Return the (x, y) coordinate for the center point of the cell that contains the specified text.  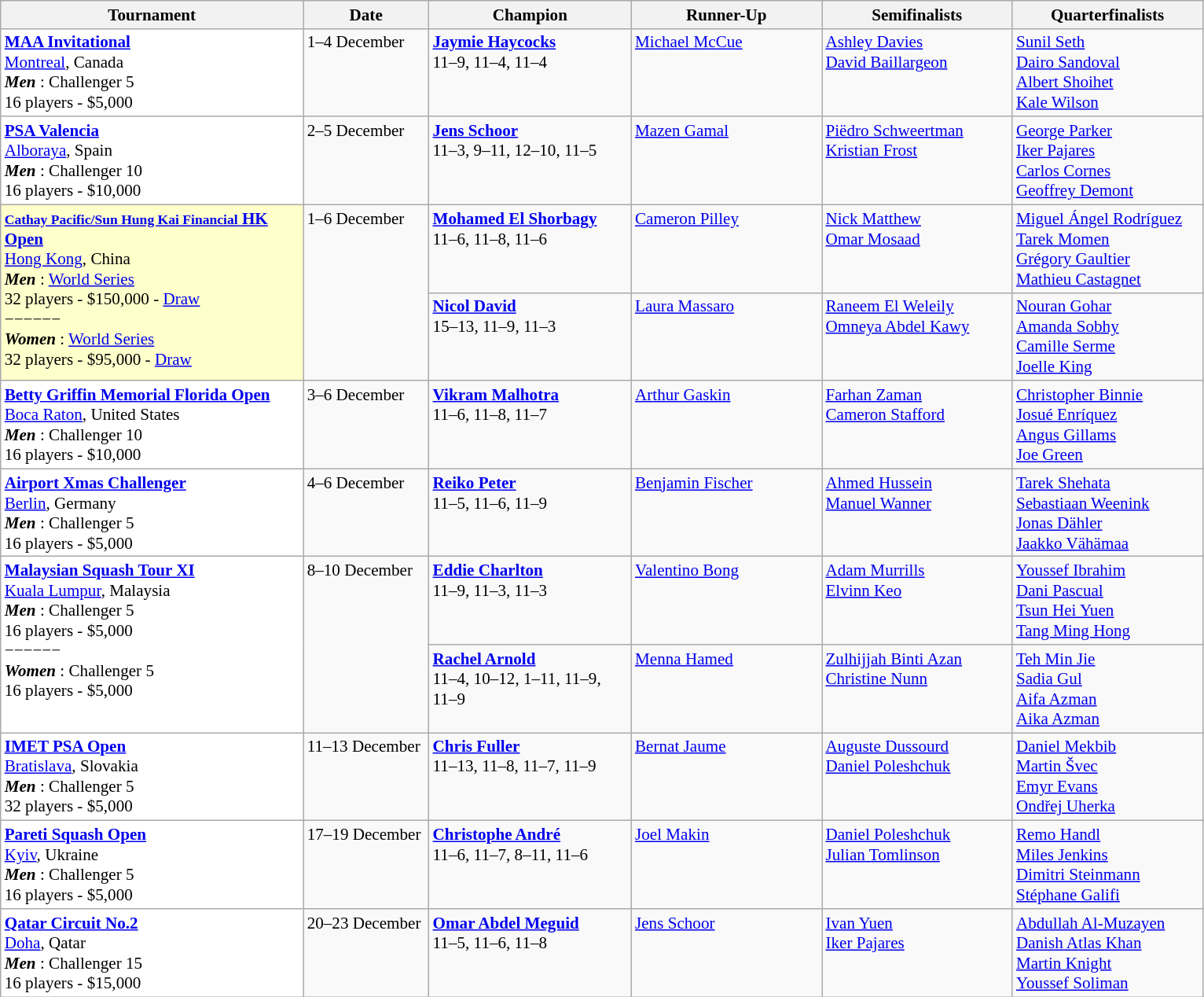
2–5 December (366, 160)
Youssef Ibrahim Dani Pascual Tsun Hei Yuen Tang Ming Hong (1107, 601)
Zulhijjah Binti Azan Christine Nunn (917, 689)
Eddie Charlton11–9, 11–3, 11–3 (530, 601)
Reiko Peter11–5, 11–6, 11–9 (530, 513)
Semifinalists (917, 14)
Mohamed El Shorbagy11–6, 11–8, 11–6 (530, 248)
Daniel Poleshchuk Julian Tomlinson (917, 865)
Christopher Binnie Josué Enríquez Angus Gillams Joe Green (1107, 425)
Date (366, 14)
Michael McCue (726, 72)
1–4 December (366, 72)
Nick Matthew Omar Mosaad (917, 248)
Chris Fuller11–13, 11–8, 11–7, 11–9 (530, 777)
MAA Invitational Montreal, Canada Men : Challenger 516 players - $5,000 (152, 72)
Raneem El Weleily Omneya Abdel Kawy (917, 337)
Vikram Malhotra11–6, 11–8, 11–7 (530, 425)
Sunil Seth Dairo Sandoval Albert Shoihet Kale Wilson (1107, 72)
Ahmed Hussein Manuel Wanner (917, 513)
Malaysian Squash Tour XI Kuala Lumpur, Malaysia Men : Challenger 516 players - $5,000−−−−−− Women : Challenger 516 players - $5,000 (152, 645)
11–13 December (366, 777)
PSA Valencia Alboraya, Spain Men : Challenger 1016 players - $10,000 (152, 160)
Benjamin Fischer (726, 513)
Bernat Jaume (726, 777)
8–10 December (366, 645)
Daniel Mekbib Martin Švec Emyr Evans Ondřej Uherka (1107, 777)
Jaymie Haycocks11–9, 11–4, 11–4 (530, 72)
Auguste Dussourd Daniel Poleshchuk (917, 777)
Piëdro Schweertman Kristian Frost (917, 160)
Betty Griffin Memorial Florida Open Boca Raton, United States Men : Challenger 1016 players - $10,000 (152, 425)
Laura Massaro (726, 337)
3–6 December (366, 425)
Ivan Yuen Iker Pajares (917, 953)
Mazen Gamal (726, 160)
Miguel Ángel Rodríguez Tarek Momen Grégory Gaultier Mathieu Castagnet (1107, 248)
Pareti Squash Open Kyiv, Ukraine Men : Challenger 516 players - $5,000 (152, 865)
Menna Hamed (726, 689)
20–23 December (366, 953)
George Parker Iker Pajares Carlos Cornes Geoffrey Demont (1107, 160)
Runner-Up (726, 14)
Arthur Gaskin (726, 425)
Rachel Arnold11–4, 10–12, 1–11, 11–9, 11–9 (530, 689)
Jens Schoor (726, 953)
Champion (530, 14)
Tournament (152, 14)
Airport Xmas Challenger Berlin, Germany Men : Challenger 516 players - $5,000 (152, 513)
IMET PSA Open Bratislava, Slovakia Men : Challenger 532 players - $5,000 (152, 777)
Ashley Davies David Baillargeon (917, 72)
4–6 December (366, 513)
Teh Min Jie Sadia Gul Aifa Azman Aika Azman (1107, 689)
Nouran Gohar Amanda Sobhy Camille Serme Joelle King (1107, 337)
Valentino Bong (726, 601)
Cameron Pilley (726, 248)
Adam Murrills Elvinn Keo (917, 601)
Quarterfinalists (1107, 14)
Joel Makin (726, 865)
Tarek Shehata Sebastiaan Weenink Jonas Dähler Jaakko Vähämaa (1107, 513)
1–6 December (366, 292)
17–19 December (366, 865)
Abdullah Al-Muzayen Danish Atlas Khan Martin Knight Youssef Soliman (1107, 953)
Jens Schoor11–3, 9–11, 12–10, 11–5 (530, 160)
Christophe André11–6, 11–7, 8–11, 11–6 (530, 865)
Farhan Zaman Cameron Stafford (917, 425)
Nicol David15–13, 11–9, 11–3 (530, 337)
Qatar Circuit No.2 Doha, Qatar Men : Challenger 1516 players - $15,000 (152, 953)
Remo Handl Miles Jenkins Dimitri Steinmann Stéphane Galifi (1107, 865)
Omar Abdel Meguid11–5, 11–6, 11–8 (530, 953)
